Scan for the cell matching the given text and deliver its [x, y] coordinate at center. 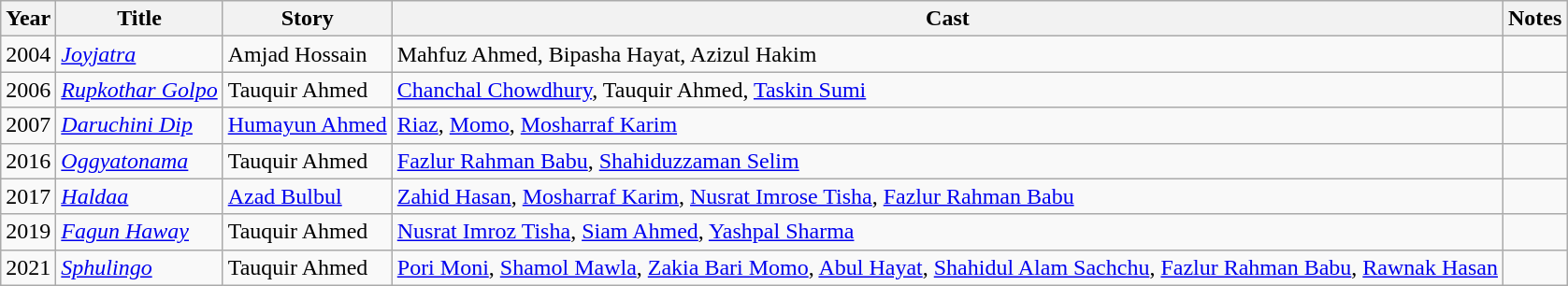
2004 [28, 54]
Chanchal Chowdhury, Tauquir Ahmed, Taskin Sumi [947, 90]
Daruchini Dip [139, 125]
Cast [947, 19]
Amjad Hossain [307, 54]
2021 [28, 267]
Mahfuz Ahmed, Bipasha Hayat, Azizul Hakim [947, 54]
Title [139, 19]
Story [307, 19]
Nusrat Imroz Tisha, Siam Ahmed, Yashpal Sharma [947, 232]
Fazlur Rahman Babu, Shahiduzzaman Selim [947, 161]
2016 [28, 161]
Riaz, Momo, Mosharraf Karim [947, 125]
Pori Moni, Shamol Mawla, Zakia Bari Momo, Abul Hayat, Shahidul Alam Sachchu, Fazlur Rahman Babu, Rawnak Hasan [947, 267]
2019 [28, 232]
Zahid Hasan, Mosharraf Karim, Nusrat Imrose Tisha, Fazlur Rahman Babu [947, 196]
2007 [28, 125]
Sphulingo [139, 267]
Oggyatonama [139, 161]
Fagun Haway [139, 232]
Joyjatra [139, 54]
Humayun Ahmed [307, 125]
Haldaa [139, 196]
2006 [28, 90]
Notes [1535, 19]
Rupkothar Golpo [139, 90]
Year [28, 19]
2017 [28, 196]
Azad Bulbul [307, 196]
